Detect which cell encompasses the target text, then output its (x, y) center coordinate. 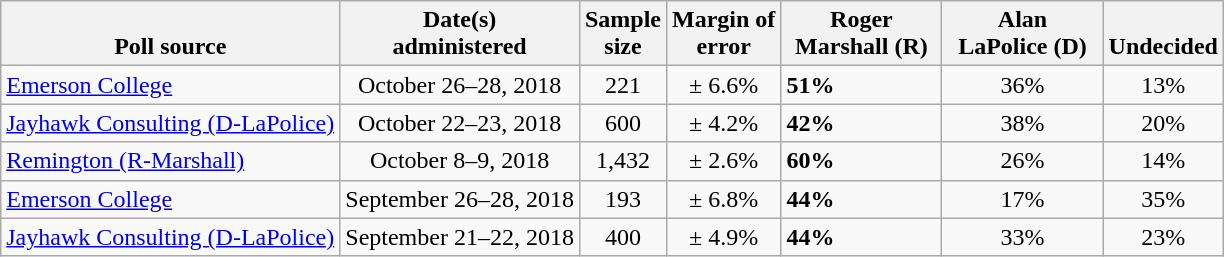
17% (1022, 199)
± 2.6% (724, 161)
± 4.2% (724, 123)
Margin oferror (724, 34)
221 (622, 85)
14% (1163, 161)
± 6.8% (724, 199)
36% (1022, 85)
33% (1022, 237)
42% (862, 123)
51% (862, 85)
600 (622, 123)
September 21–22, 2018 (460, 237)
October 22–23, 2018 (460, 123)
23% (1163, 237)
Samplesize (622, 34)
October 8–9, 2018 (460, 161)
± 6.6% (724, 85)
13% (1163, 85)
September 26–28, 2018 (460, 199)
Undecided (1163, 34)
Remington (R-Marshall) (170, 161)
193 (622, 199)
400 (622, 237)
Poll source (170, 34)
1,432 (622, 161)
Date(s)administered (460, 34)
20% (1163, 123)
RogerMarshall (R) (862, 34)
AlanLaPolice (D) (1022, 34)
60% (862, 161)
October 26–28, 2018 (460, 85)
38% (1022, 123)
26% (1022, 161)
± 4.9% (724, 237)
35% (1163, 199)
